Capture the cell that displays the provided text and extract its [x, y] central coordinate. 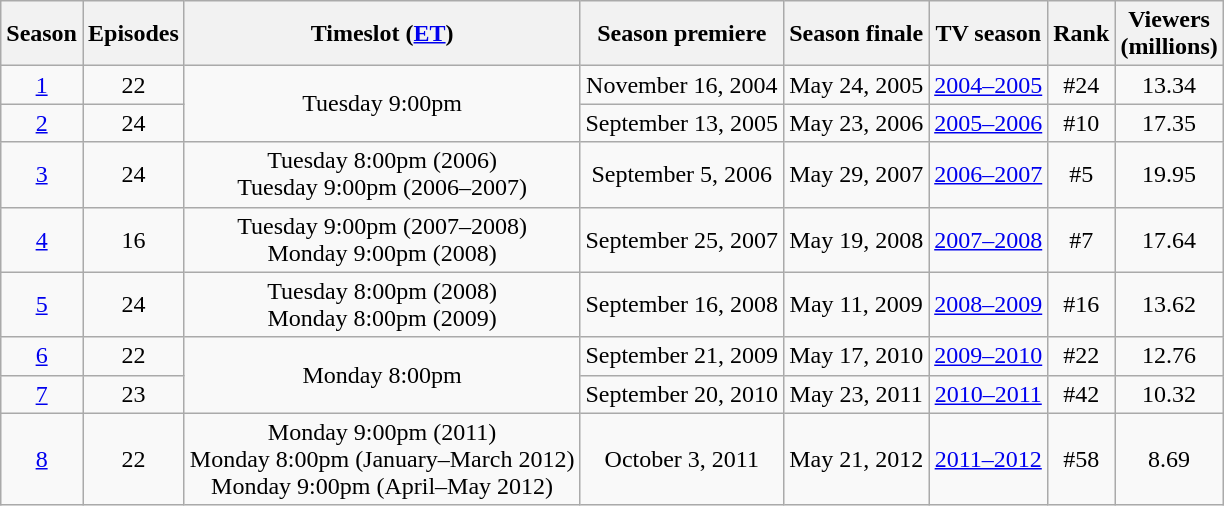
Season finale [856, 34]
Season premiere [682, 34]
Viewers(millions) [1169, 34]
Season [42, 34]
#10 [1082, 123]
Timeslot (ET) [382, 34]
12.76 [1169, 356]
6 [42, 356]
#5 [1082, 174]
2004–2005 [988, 85]
#7 [1082, 240]
May 29, 2007 [856, 174]
4 [42, 240]
Tuesday 8:00pm (2008)Monday 8:00pm (2009) [382, 304]
23 [133, 394]
May 23, 2006 [856, 123]
Monday 9:00pm (2011) Monday 8:00pm (January–March 2012) Monday 9:00pm (April–May 2012) [382, 459]
Monday 8:00pm [382, 375]
September 13, 2005 [682, 123]
1 [42, 85]
7 [42, 394]
13.62 [1169, 304]
May 23, 2011 [856, 394]
May 24, 2005 [856, 85]
September 25, 2007 [682, 240]
16 [133, 240]
8.69 [1169, 459]
#22 [1082, 356]
Episodes [133, 34]
19.95 [1169, 174]
#42 [1082, 394]
2009–2010 [988, 356]
2005–2006 [988, 123]
May 17, 2010 [856, 356]
October 3, 2011 [682, 459]
2011–2012 [988, 459]
10.32 [1169, 394]
8 [42, 459]
13.34 [1169, 85]
November 16, 2004 [682, 85]
2007–2008 [988, 240]
#58 [1082, 459]
September 20, 2010 [682, 394]
#24 [1082, 85]
TV season [988, 34]
Tuesday 8:00pm (2006)Tuesday 9:00pm (2006–2007) [382, 174]
September 16, 2008 [682, 304]
September 21, 2009 [682, 356]
May 19, 2008 [856, 240]
2010–2011 [988, 394]
17.35 [1169, 123]
May 21, 2012 [856, 459]
Tuesday 9:00pm [382, 104]
#16 [1082, 304]
2008–2009 [988, 304]
2006–2007 [988, 174]
2 [42, 123]
September 5, 2006 [682, 174]
May 11, 2009 [856, 304]
Rank [1082, 34]
3 [42, 174]
Tuesday 9:00pm (2007–2008)Monday 9:00pm (2008) [382, 240]
5 [42, 304]
17.64 [1169, 240]
